From the cell containing the given text, extract its center point as (X, Y) coordinate. 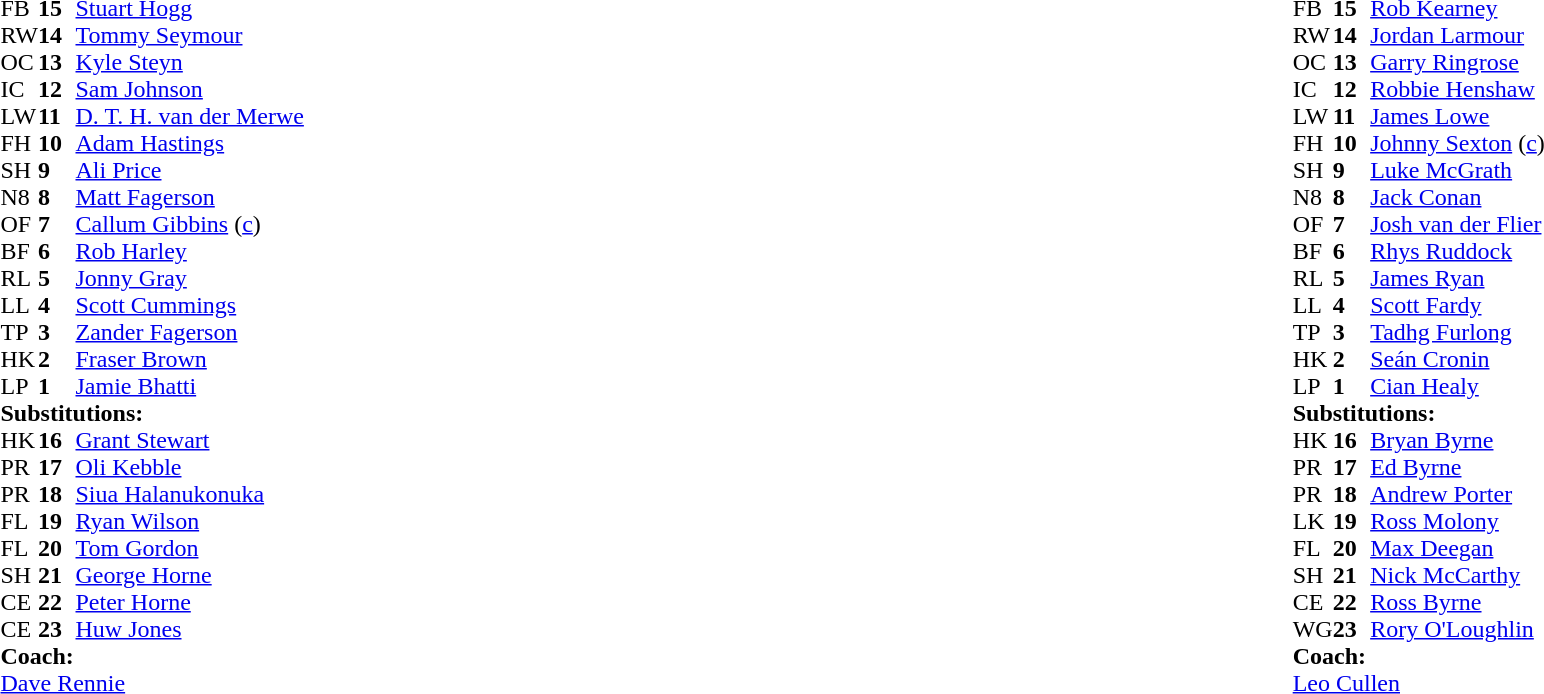
Zander Fagerson (190, 332)
Kyle Steyn (190, 62)
Substitutions: (152, 414)
Matt Fagerson (190, 198)
George Horne (190, 576)
Scott Cummings (190, 306)
Callum Gibbins (c) (190, 224)
Jonny Gray (190, 278)
Ali Price (190, 170)
Tom Gordon (190, 548)
Adam Hastings (190, 144)
Jamie Bhatti (190, 386)
Sam Johnson (190, 90)
Tommy Seymour (190, 36)
Rob Harley (190, 252)
Siua Halanukonuka (190, 494)
Oli Kebble (190, 468)
Ryan Wilson (190, 522)
Coach: (152, 656)
Huw Jones (190, 630)
Grant Stewart (190, 440)
Fraser Brown (190, 360)
WG (1313, 630)
D. T. H. van der Merwe (190, 116)
Peter Horne (190, 602)
LK (1313, 522)
